Return the (x, y) coordinate for the center point of the cell that contains the specified text.  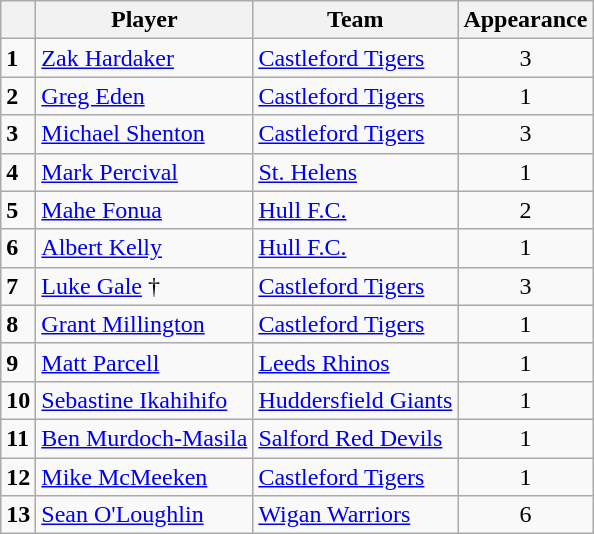
11 (18, 438)
Player (144, 20)
Albert Kelly (144, 248)
10 (18, 400)
Matt Parcell (144, 362)
Michael Shenton (144, 134)
Appearance (526, 20)
Mike McMeeken (144, 477)
Huddersfield Giants (356, 400)
12 (18, 477)
Sean O'Loughlin (144, 515)
Sebastine Ikahihifo (144, 400)
Greg Eden (144, 96)
4 (18, 172)
Salford Red Devils (356, 438)
7 (18, 286)
St. Helens (356, 172)
Mark Percival (144, 172)
Leeds Rhinos (356, 362)
Team (356, 20)
9 (18, 362)
Mahe Fonua (144, 210)
Luke Gale † (144, 286)
13 (18, 515)
Zak Hardaker (144, 58)
5 (18, 210)
Wigan Warriors (356, 515)
Grant Millington (144, 324)
Ben Murdoch-Masila (144, 438)
8 (18, 324)
